For the text-containing cell, return its midpoint in (x, y) coordinate format. 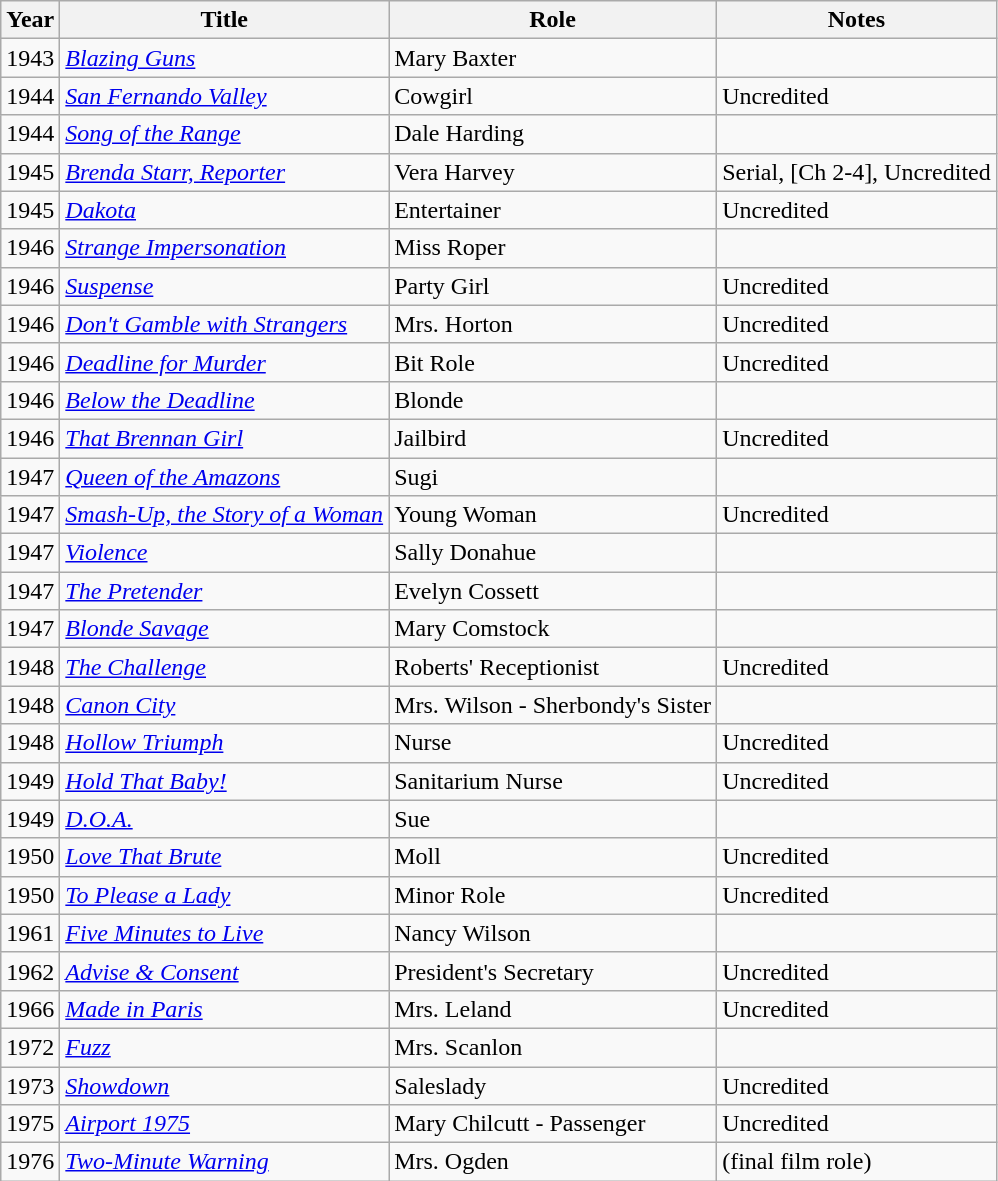
Bit Role (553, 362)
Title (224, 20)
Violence (224, 553)
D.O.A. (224, 819)
Dale Harding (553, 134)
Blonde (553, 400)
Strange Impersonation (224, 248)
Sally Donahue (553, 553)
Mrs. Scanlon (553, 1047)
Mrs. Ogden (553, 1162)
Saleslady (553, 1085)
Cowgirl (553, 96)
Year (30, 20)
1966 (30, 1009)
Suspense (224, 286)
1962 (30, 971)
Miss Roper (553, 248)
Sanitarium Nurse (553, 781)
Mary Baxter (553, 58)
Five Minutes to Live (224, 933)
1973 (30, 1085)
Two-Minute Warning (224, 1162)
Entertainer (553, 210)
Love That Brute (224, 857)
Below the Deadline (224, 400)
Sue (553, 819)
Brenda Starr, Reporter (224, 172)
Mrs. Leland (553, 1009)
1975 (30, 1124)
Song of the Range (224, 134)
Smash-Up, the Story of a Woman (224, 515)
1976 (30, 1162)
Evelyn Cossett (553, 591)
Mrs. Wilson - Sherbondy's Sister (553, 705)
President's Secretary (553, 971)
Mary Comstock (553, 629)
Hold That Baby! (224, 781)
San Fernando Valley (224, 96)
Advise & Consent (224, 971)
The Challenge (224, 667)
(final film role) (857, 1162)
Minor Role (553, 895)
Moll (553, 857)
The Pretender (224, 591)
To Please a Lady (224, 895)
Serial, [Ch 2-4], Uncredited (857, 172)
Canon City (224, 705)
Sugi (553, 477)
Mary Chilcutt - Passenger (553, 1124)
Blonde Savage (224, 629)
Made in Paris (224, 1009)
Blazing Guns (224, 58)
Hollow Triumph (224, 743)
Jailbird (553, 438)
Dakota (224, 210)
Nurse (553, 743)
Role (553, 20)
Roberts' Receptionist (553, 667)
Nancy Wilson (553, 933)
1961 (30, 933)
Notes (857, 20)
Airport 1975 (224, 1124)
1972 (30, 1047)
Party Girl (553, 286)
That Brennan Girl (224, 438)
Don't Gamble with Strangers (224, 324)
Mrs. Horton (553, 324)
Vera Harvey (553, 172)
1943 (30, 58)
Deadline for Murder (224, 362)
Queen of the Amazons (224, 477)
Fuzz (224, 1047)
Young Woman (553, 515)
Showdown (224, 1085)
